Output the (X, Y) coordinate of the center of the cell containing the given text.  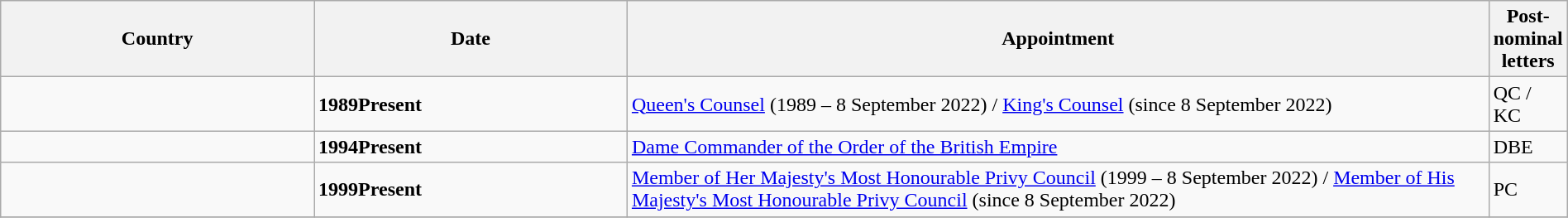
Country (157, 39)
DBE (1528, 147)
QC / KC (1528, 104)
Date (471, 39)
Post-nominal letters (1528, 39)
PC (1528, 189)
1989Present (471, 104)
1999Present (471, 189)
Dame Commander of the Order of the British Empire (1058, 147)
Queen's Counsel (1989 – 8 September 2022) / King's Counsel (since 8 September 2022) (1058, 104)
1994Present (471, 147)
Appointment (1058, 39)
